Find where the given text appears and provide that cell's center as [x, y] coordinate. 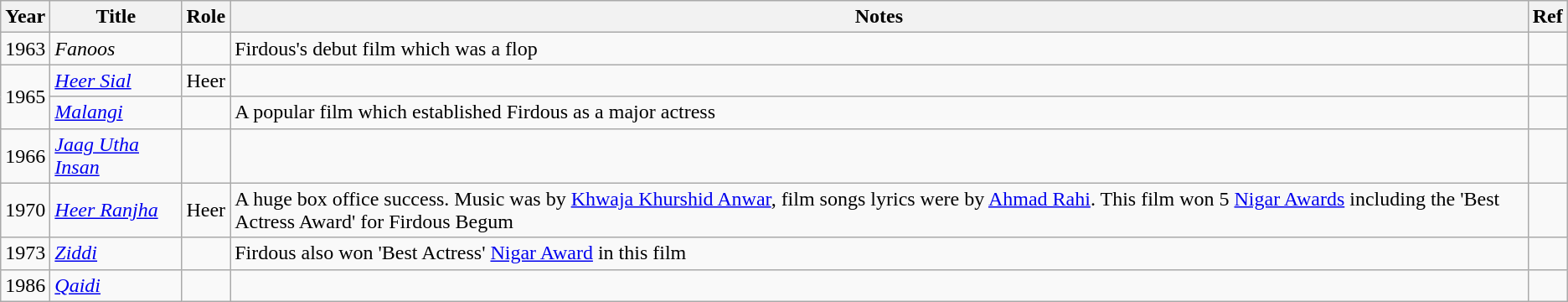
Role [206, 17]
Fanoos [116, 49]
Notes [879, 17]
Malangi [116, 112]
Year [25, 17]
1963 [25, 49]
Qaidi [116, 285]
Firdous's debut film which was a flop [879, 49]
1966 [25, 156]
Title [116, 17]
Heer Ranjha [116, 210]
1986 [25, 285]
Ref [1548, 17]
Firdous also won 'Best Actress' Nigar Award in this film [879, 253]
Jaag Utha Insan [116, 156]
A popular film which established Firdous as a major actress [879, 112]
Heer Sial [116, 81]
1965 [25, 96]
1970 [25, 210]
1973 [25, 253]
Ziddi [116, 253]
